Search for the cell housing the specified text and yield its (X, Y) center coordinate. 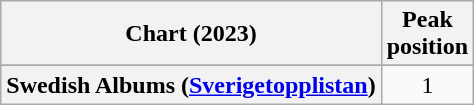
1 (427, 85)
Swedish Albums (Sverigetopplistan) (191, 85)
Chart (2023) (191, 34)
Peakposition (427, 34)
